Search for the cell housing the specified text and yield its [x, y] center coordinate. 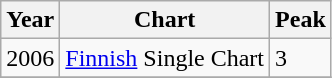
Chart [165, 20]
Finnish Single Chart [165, 58]
Year [30, 20]
Peak [301, 20]
3 [301, 58]
2006 [30, 58]
